Detect which cell encompasses the target text, then output its (X, Y) center coordinate. 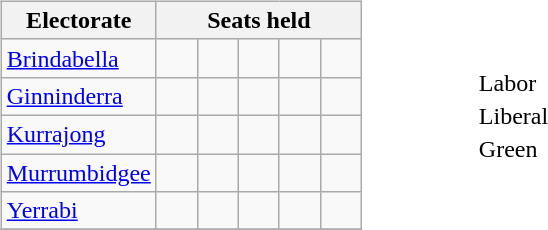
Kurrajong (78, 134)
Yerrabi (78, 211)
Seats held (258, 20)
Murrumbidgee (78, 173)
Brindabella (78, 58)
Electorate (78, 20)
Ginninderra (78, 96)
